Locate the cell with the specified text and output its [X, Y] center coordinate. 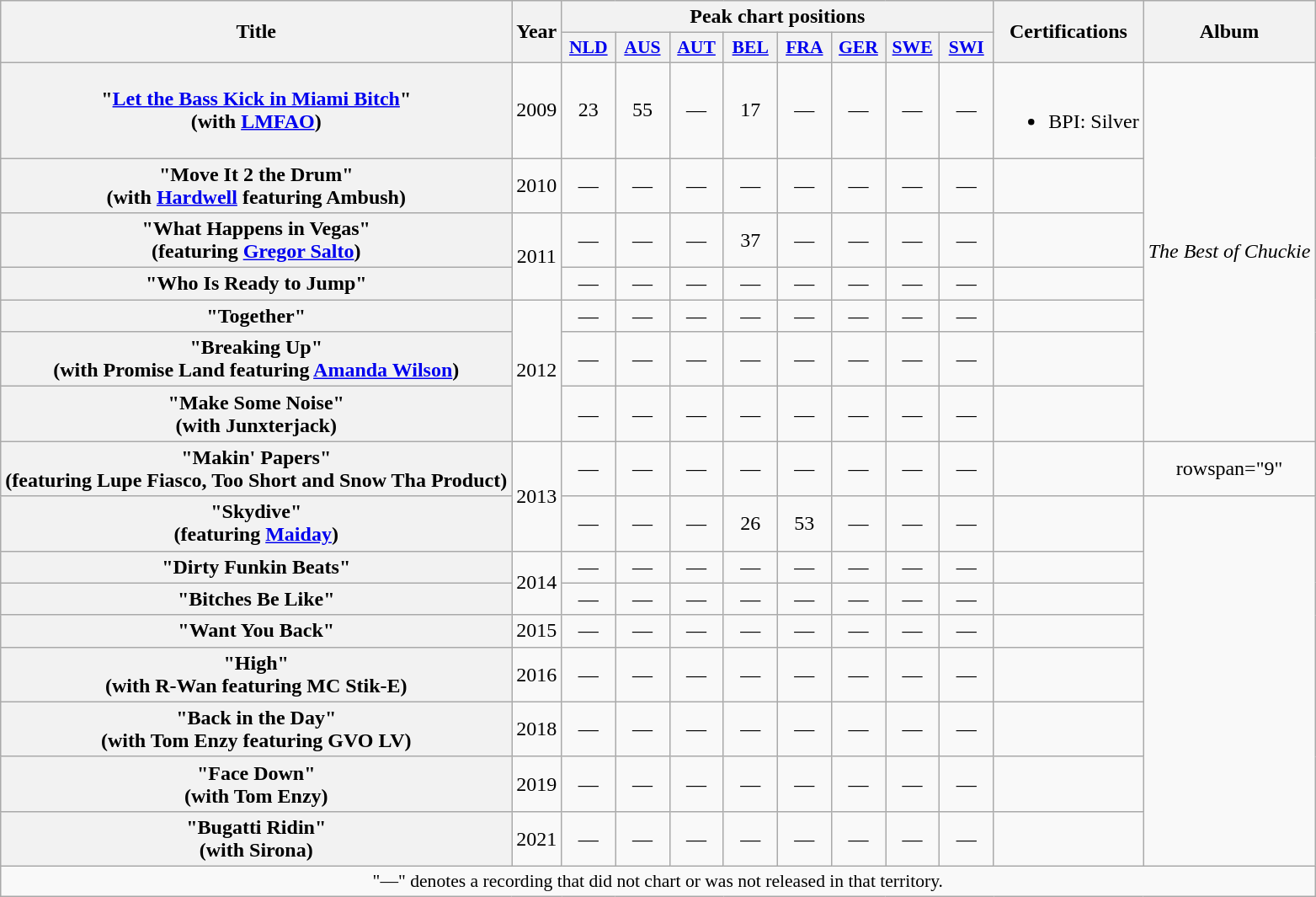
55 [642, 109]
"Dirty Funkin Beats" [256, 567]
2009 [537, 109]
"Skydive" (featuring Maiday) [256, 524]
SWI [967, 48]
BPI: Silver [1068, 109]
BEL [750, 48]
2015 [537, 631]
53 [804, 524]
SWE [913, 48]
26 [750, 524]
37 [750, 241]
2010 [537, 185]
"Together" [256, 316]
Title [256, 32]
2012 [537, 371]
2016 [537, 674]
"Want You Back" [256, 631]
Album [1229, 32]
"Move It 2 the Drum" (with Hardwell featuring Ambush) [256, 185]
2011 [537, 256]
2021 [537, 839]
17 [750, 109]
FRA [804, 48]
"Back in the Day" (with Tom Enzy featuring GVO LV) [256, 729]
"Bitches Be Like" [256, 599]
"Makin' Papers" (featuring Lupe Fiasco, Too Short and Snow Tha Product) [256, 468]
Certifications [1068, 32]
"—" denotes a recording that did not chart or was not released in that territory. [658, 881]
AUT [696, 48]
2014 [537, 583]
2013 [537, 496]
Peak chart positions [778, 17]
2018 [537, 729]
23 [589, 109]
"Who Is Ready to Jump" [256, 284]
Year [537, 32]
The Best of Chuckie [1229, 251]
NLD [589, 48]
"Make Some Noise" (with Junxterjack) [256, 414]
"What Happens in Vegas" (featuring Gregor Salto) [256, 241]
"Bugatti Ridin" (with Sirona) [256, 839]
"Breaking Up" (with Promise Land featuring Amanda Wilson) [256, 359]
"Face Down" (with Tom Enzy) [256, 783]
2019 [537, 783]
"High" (with R-Wan featuring MC Stik-E) [256, 674]
"Let the Bass Kick in Miami Bitch" (with LMFAO) [256, 109]
AUS [642, 48]
rowspan="9" [1229, 468]
GER [858, 48]
